Identify which cell holds the provided text, then report its (X, Y) central coordinate. 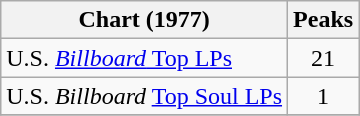
Peaks (324, 20)
U.S. Billboard Top LPs (144, 58)
U.S. Billboard Top Soul LPs (144, 96)
Chart (1977) (144, 20)
1 (324, 96)
21 (324, 58)
